Capture the cell that displays the provided text and extract its (x, y) central coordinate. 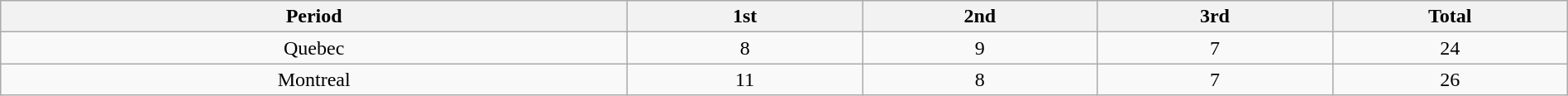
Montreal (314, 79)
24 (1450, 48)
Total (1450, 17)
Period (314, 17)
9 (980, 48)
11 (745, 79)
Quebec (314, 48)
2nd (980, 17)
26 (1450, 79)
1st (745, 17)
3rd (1215, 17)
